Search for the cell housing the specified text and yield its [x, y] center coordinate. 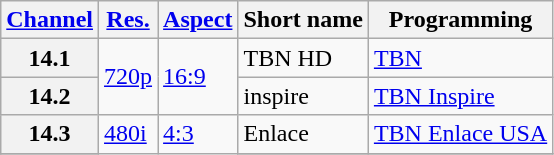
Res. [128, 20]
Programming [460, 20]
480i [128, 134]
14.2 [50, 96]
720p [128, 77]
14.3 [50, 134]
16:9 [198, 77]
Enlace [303, 134]
TBN [460, 58]
14.1 [50, 58]
TBN HD [303, 58]
4:3 [198, 134]
TBN Inspire [460, 96]
inspire [303, 96]
Short name [303, 20]
Channel [50, 20]
Aspect [198, 20]
TBN Enlace USA [460, 134]
